Search for the cell housing the specified text and yield its (x, y) center coordinate. 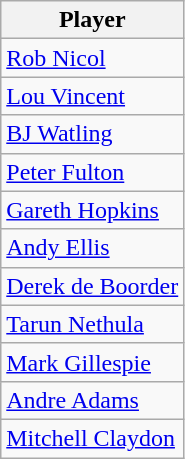
Player (92, 20)
Tarun Nethula (92, 324)
Peter Fulton (92, 172)
Andre Adams (92, 400)
BJ Watling (92, 134)
Mark Gillespie (92, 362)
Andy Ellis (92, 248)
Gareth Hopkins (92, 210)
Lou Vincent (92, 96)
Rob Nicol (92, 58)
Derek de Boorder (92, 286)
Mitchell Claydon (92, 438)
